Return the (x, y) coordinate for the center point of the cell that contains the specified text.  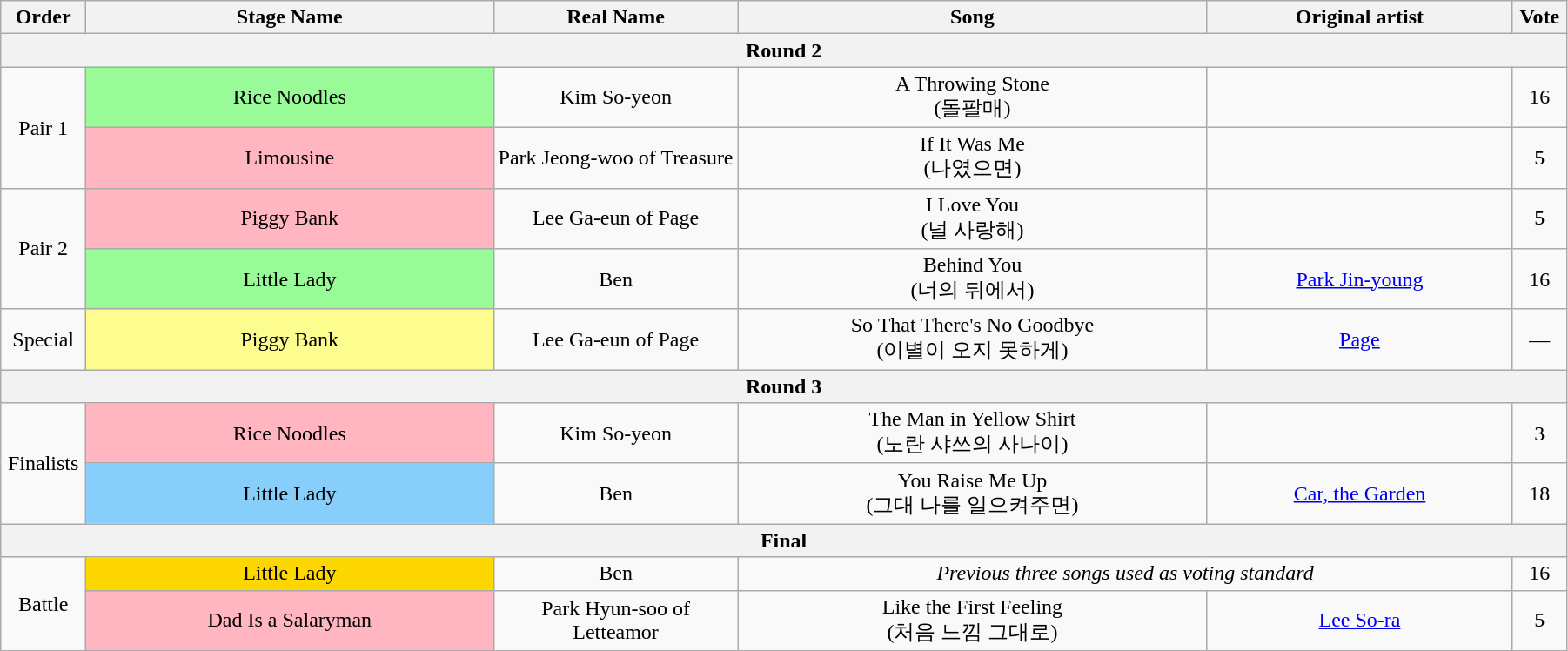
Park Jeong-woo of Treasure (616, 158)
Dad Is a Salaryman (290, 621)
Lee So-ra (1359, 621)
Pair 1 (44, 127)
Order (44, 17)
Stage Name (290, 17)
Park Jin-young (1359, 279)
A Throwing Stone(돌팔매) (973, 97)
Song (973, 17)
Finalists (44, 463)
— (1539, 339)
Limousine (290, 158)
Vote (1539, 17)
Battle (44, 604)
Round 2 (784, 50)
You Raise Me Up(그대 나를 일으켜주면) (973, 493)
Car, the Garden (1359, 493)
Real Name (616, 17)
18 (1539, 493)
Behind You(너의 뒤에서) (973, 279)
The Man in Yellow Shirt(노란 샤쓰의 사나이) (973, 433)
I Love You(널 사랑해) (973, 218)
Park Hyun-soo of Letteamor (616, 621)
So That There's No Goodbye(이별이 오지 못하게) (973, 339)
Pair 2 (44, 249)
Final (784, 540)
Page (1359, 339)
Like the First Feeling(처음 느낌 그대로) (973, 621)
Previous three songs used as voting standard (1125, 574)
If It Was Me(나였으면) (973, 158)
Round 3 (784, 386)
Original artist (1359, 17)
3 (1539, 433)
Special (44, 339)
